Detect which cell encompasses the target text, then output its (X, Y) center coordinate. 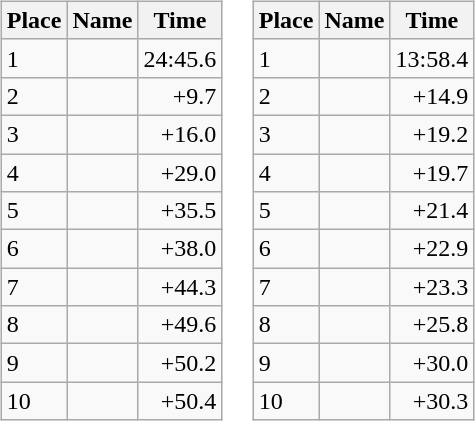
+19.2 (432, 134)
24:45.6 (180, 58)
+9.7 (180, 96)
+35.5 (180, 211)
+22.9 (432, 249)
+25.8 (432, 325)
+50.4 (180, 401)
+16.0 (180, 134)
+14.9 (432, 96)
+44.3 (180, 287)
+30.0 (432, 363)
+29.0 (180, 173)
+50.2 (180, 363)
+19.7 (432, 173)
+23.3 (432, 287)
13:58.4 (432, 58)
+38.0 (180, 249)
+49.6 (180, 325)
+21.4 (432, 211)
+30.3 (432, 401)
